Locate the cell with the specified text and output its [X, Y] center coordinate. 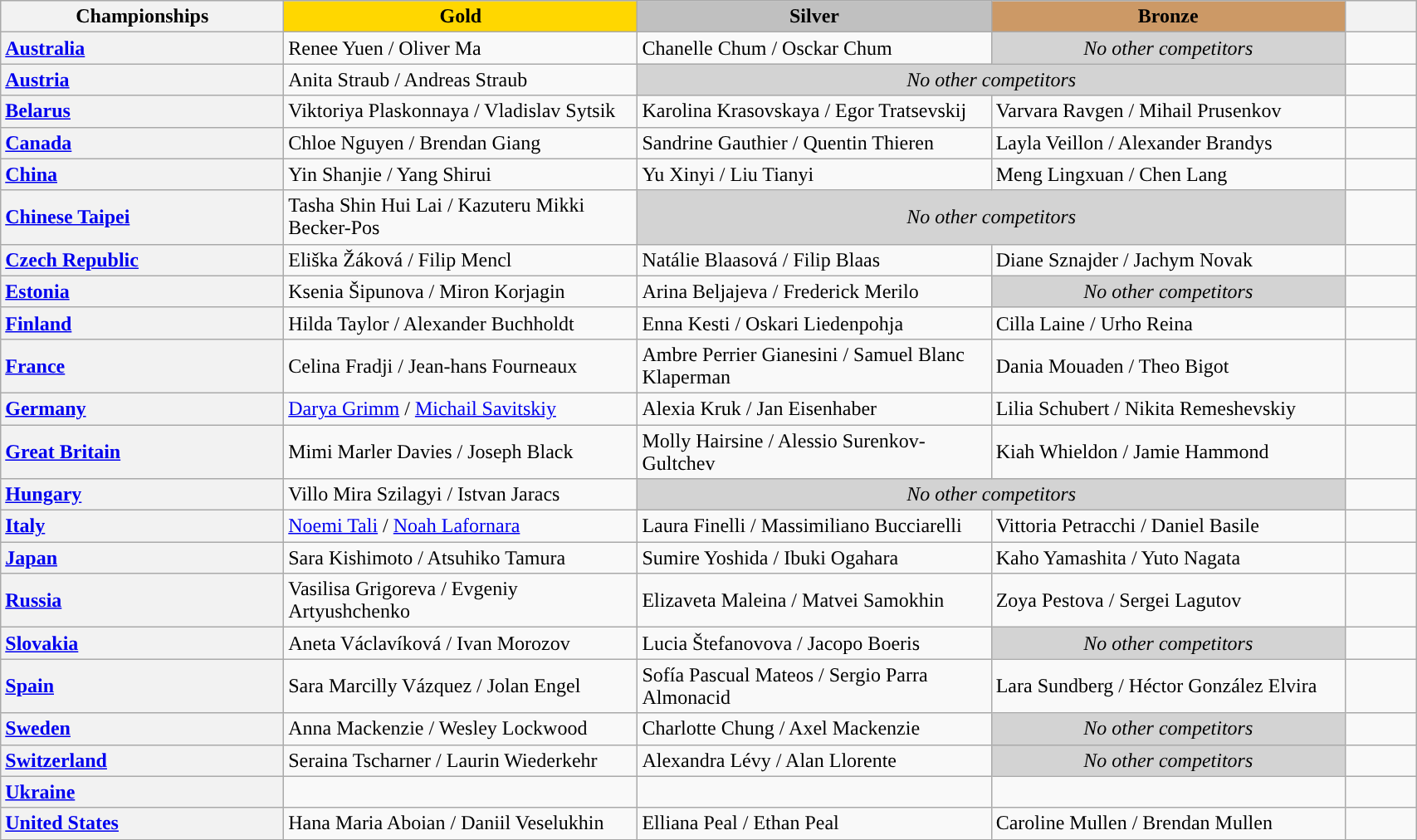
Ukraine [143, 792]
Diane Sznajder / Jachym Novak [1168, 260]
Layla Veillon / Alexander Brandys [1168, 143]
Spain [143, 686]
Kiah Whieldon / Jamie Hammond [1168, 452]
Japan [143, 558]
Italy [143, 526]
Hungary [143, 495]
Sweden [143, 729]
Dania Mouaden / Theo Bigot [1168, 365]
Finland [143, 323]
United States [143, 823]
Lilia Schubert / Nikita Remeshevskiy [1168, 408]
Darya Grimm / Michail Savitskiy [461, 408]
Arina Beljajeva / Frederick Merilo [814, 291]
Silver [814, 17]
Ambre Perrier Gianesini / Samuel Blanc Klaperman [814, 365]
Enna Kesti / Oskari Liedenpohja [814, 323]
Vittoria Petracchi / Daniel Basile [1168, 526]
Russia [143, 601]
Charlotte Chung / Axel Mackenzie [814, 729]
Villo Mira Szilagyi / Istvan Jaracs [461, 495]
Lucia Štefanovova / Jacopo Boeris [814, 643]
Germany [143, 408]
Czech Republic [143, 260]
Lara Sundberg / Héctor González Elvira [1168, 686]
Yin Shanjie / Yang Shirui [461, 174]
Meng Lingxuan / Chen Lang [1168, 174]
Caroline Mullen / Brendan Mullen [1168, 823]
Sara Marcilly Vázquez / Jolan Engel [461, 686]
Cilla Laine / Urho Reina [1168, 323]
Great Britain [143, 452]
Elliana Peal / Ethan Peal [814, 823]
Alexandra Lévy / Alan Llorente [814, 760]
Molly Hairsine / Alessio Surenkov-Gultchev [814, 452]
Celina Fradji / Jean-hans Fourneaux [461, 365]
Aneta Václavíková / Ivan Morozov [461, 643]
Sandrine Gauthier / Quentin Thieren [814, 143]
Hilda Taylor / Alexander Buchholdt [461, 323]
Seraina Tscharner / Laurin Wiederkehr [461, 760]
Laura Finelli / Massimiliano Bucciarelli [814, 526]
Viktoriya Plaskonnaya / Vladislav Sytsik [461, 111]
Belarus [143, 111]
Bronze [1168, 17]
Hana Maria Aboian / Daniil Veselukhin [461, 823]
Mimi Marler Davies / Joseph Black [461, 452]
Sumire Yoshida / Ibuki Ogahara [814, 558]
Yu Xinyi / Liu Tianyi [814, 174]
Chanelle Chum / Osckar Chum [814, 48]
France [143, 365]
Varvara Ravgen / Mihail Prusenkov [1168, 111]
China [143, 174]
Sara Kishimoto / Atsuhiko Tamura [461, 558]
Chloe Nguyen / Brendan Giang [461, 143]
Tasha Shin Hui Lai / Kazuteru Mikki Becker-Pos [461, 217]
Austria [143, 80]
Ksenia Šipunova / Miron Korjagin [461, 291]
Renee Yuen / Oliver Ma [461, 48]
Karolina Krasovskaya / Egor Tratsevskij [814, 111]
Zoya Pestova / Sergei Lagutov [1168, 601]
Slovakia [143, 643]
Anita Straub / Andreas Straub [461, 80]
Sofía Pascual Mateos / Sergio Parra Almonacid [814, 686]
Chinese Taipei [143, 217]
Estonia [143, 291]
Australia [143, 48]
Elizaveta Maleina / Matvei Samokhin [814, 601]
Anna Mackenzie / Wesley Lockwood [461, 729]
Natálie Blaasová / Filip Blaas [814, 260]
Switzerland [143, 760]
Eliška Žáková / Filip Mencl [461, 260]
Noemi Tali / Noah Lafornara [461, 526]
Championships [143, 17]
Vasilisa Grigoreva / Evgeniy Artyushchenko [461, 601]
Kaho Yamashita / Yuto Nagata [1168, 558]
Alexia Kruk / Jan Eisenhaber [814, 408]
Canada [143, 143]
Gold [461, 17]
